Determine the [x, y] coordinate at the center of the cell enclosing the given text.  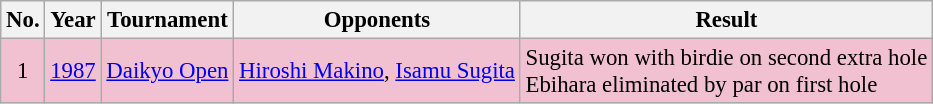
Daikyo Open [168, 72]
Result [726, 20]
Hiroshi Makino, Isamu Sugita [377, 72]
Tournament [168, 20]
1 [23, 72]
No. [23, 20]
Sugita won with birdie on second extra holeEbihara eliminated by par on first hole [726, 72]
Opponents [377, 20]
Year [73, 20]
1987 [73, 72]
